Scan for the cell matching the given text and deliver its (X, Y) coordinate at center. 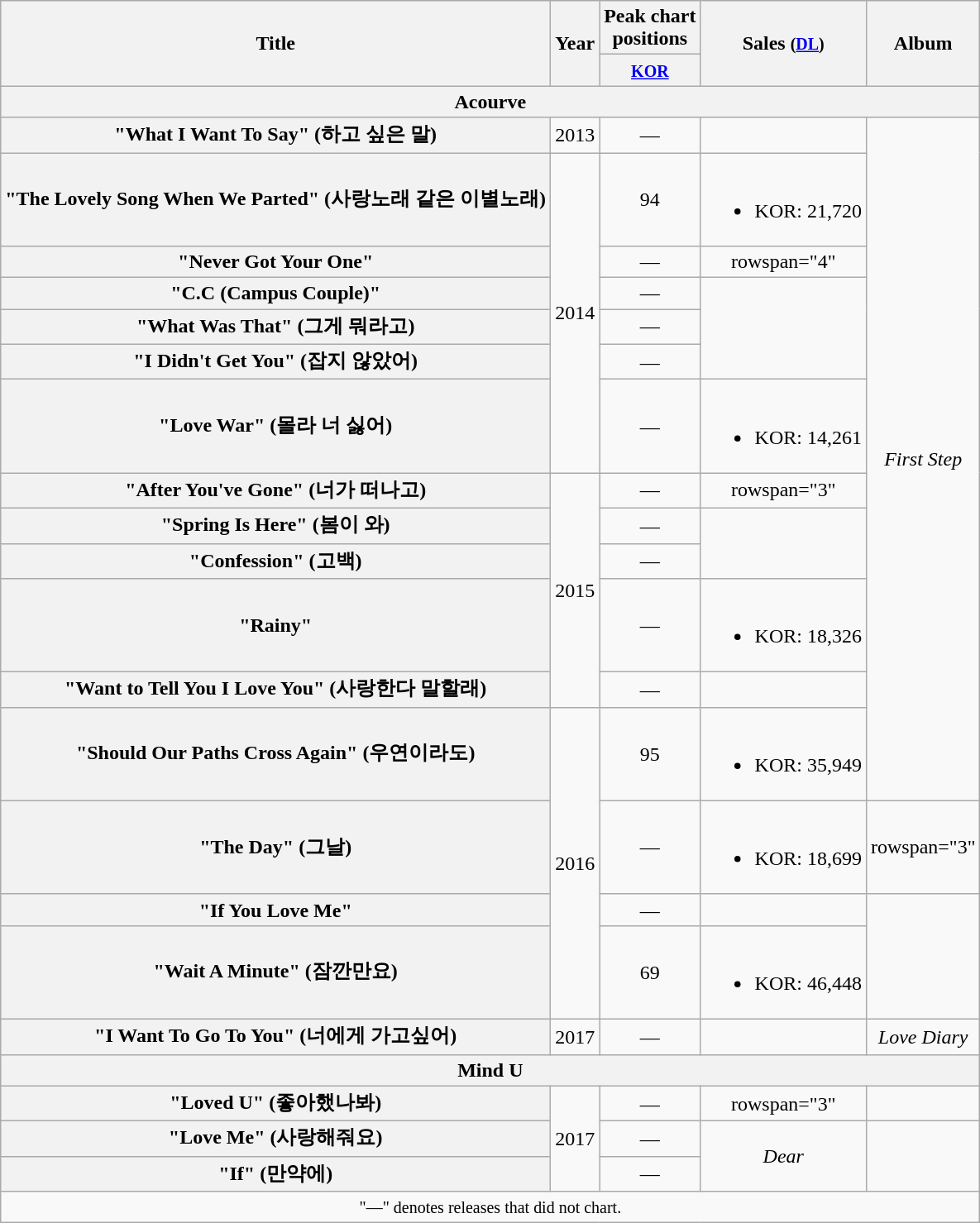
2014 (576, 313)
"What Was That" (그게 뭐라고) (276, 327)
KOR: 18,699 (783, 847)
2015 (576, 590)
KOR: 46,448 (783, 972)
"Should Our Paths Cross Again" (우연이라도) (276, 754)
"If You Love Me" (276, 910)
Sales (DL) (783, 43)
KOR: 14,261 (783, 427)
"I Want To Go To You" (너에게 가고싶어) (276, 1037)
First Step (923, 459)
"The Day" (그날) (276, 847)
"Spring Is Here" (봄이 와) (276, 526)
Album (923, 43)
KOR: 18,326 (783, 625)
2016 (576, 863)
"If" (만약에) (276, 1174)
Year (576, 43)
Title (276, 43)
Mind U (490, 1070)
"—" denotes releases that did not chart. (490, 1207)
94 (650, 198)
"Loved U" (좋아했나봐) (276, 1103)
rowspan="4" (783, 262)
"Confession" (고백) (276, 561)
Acourve (490, 102)
KOR (650, 70)
"The Lovely Song When We Parted" (사랑노래 같은 이별노래) (276, 198)
KOR: 21,720 (783, 198)
Love Diary (923, 1037)
"Love Me" (사랑해줘요) (276, 1139)
"Never Got Your One" (276, 262)
"What I Want To Say" (하고 싶은 말) (276, 136)
KOR: 35,949 (783, 754)
"Rainy" (276, 625)
"Wait A Minute" (잠깐만요) (276, 972)
"Want to Tell You I Love You" (사랑한다 말할래) (276, 690)
95 (650, 754)
Dear (783, 1156)
Peak chart positions (650, 28)
"After You've Gone" (너가 떠나고) (276, 491)
"I Didn't Get You" (잡지 않았어) (276, 362)
"C.C (Campus Couple)" (276, 294)
69 (650, 972)
2013 (576, 136)
"Love War" (몰라 너 싫어) (276, 427)
